Locate the cell with the specified text and output its (x, y) center coordinate. 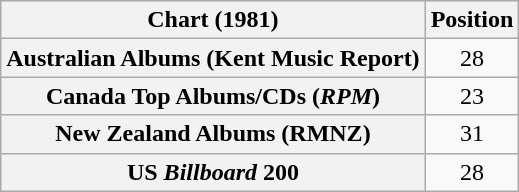
Position (472, 20)
Chart (1981) (213, 20)
US Billboard 200 (213, 172)
Canada Top Albums/CDs (RPM) (213, 96)
31 (472, 134)
23 (472, 96)
New Zealand Albums (RMNZ) (213, 134)
Australian Albums (Kent Music Report) (213, 58)
